Pinpoint the cell where the given text exists, returning its [X, Y] midpoint coordinate. 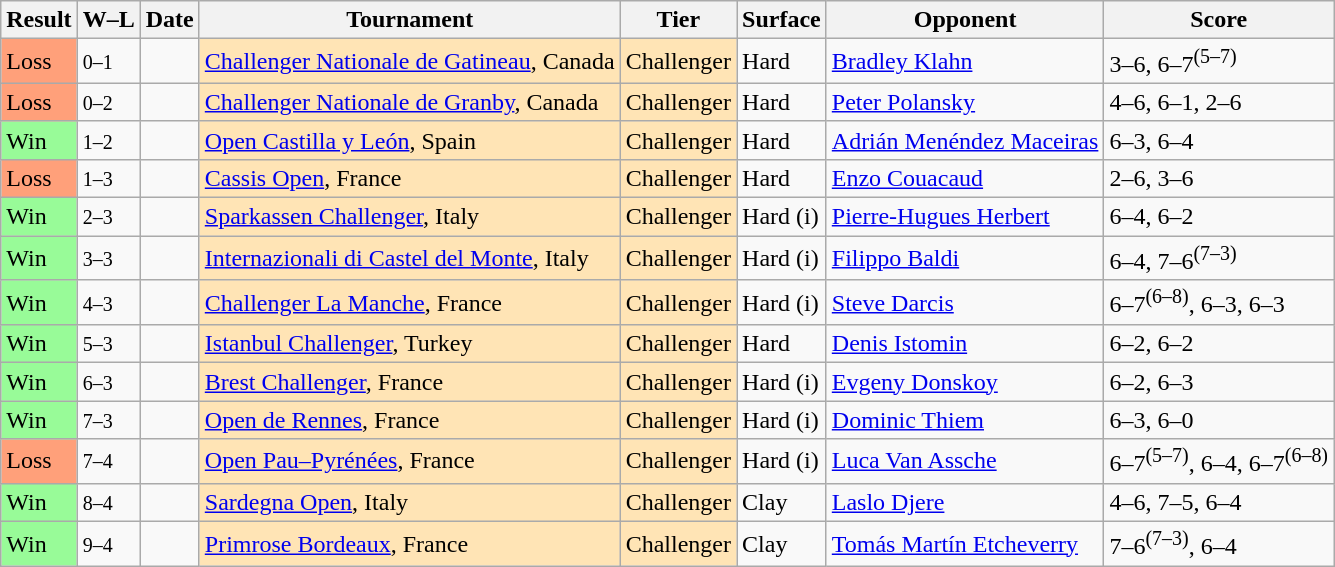
2–3 [108, 217]
Challenger La Manche, France [410, 302]
8–4 [108, 502]
6–7(5–7), 6–4, 6–7(6–8) [1219, 462]
Cassis Open, France [410, 178]
Surface [782, 20]
Luca Van Assche [965, 462]
Tier [678, 20]
Evgeny Donskoy [965, 382]
6–4, 7–6(7–3) [1219, 258]
Challenger Nationale de Granby, Canada [410, 102]
4–6, 7–5, 6–4 [1219, 502]
1–2 [108, 140]
Brest Challenger, France [410, 382]
5–3 [108, 344]
Opponent [965, 20]
Enzo Couacaud [965, 178]
Tomás Martín Etcheverry [965, 544]
6–3, 6–0 [1219, 420]
3–3 [108, 258]
Challenger Nationale de Gatineau, Canada [410, 62]
0–1 [108, 62]
Laslo Djere [965, 502]
7–4 [108, 462]
Date [170, 20]
Internazionali di Castel del Monte, Italy [410, 258]
6–2, 6–2 [1219, 344]
0–2 [108, 102]
Dominic Thiem [965, 420]
9–4 [108, 544]
Primrose Bordeaux, France [410, 544]
Result [39, 20]
W–L [108, 20]
Denis Istomin [965, 344]
Sparkassen Challenger, Italy [410, 217]
7–6(7–3), 6–4 [1219, 544]
1–3 [108, 178]
6–3, 6–4 [1219, 140]
Istanbul Challenger, Turkey [410, 344]
6–2, 6–3 [1219, 382]
Adrián Menéndez Maceiras [965, 140]
3–6, 6–7(5–7) [1219, 62]
6–7(6–8), 6–3, 6–3 [1219, 302]
6–3 [108, 382]
Peter Polansky [965, 102]
Score [1219, 20]
4–3 [108, 302]
Pierre-Hugues Herbert [965, 217]
Bradley Klahn [965, 62]
Open de Rennes, France [410, 420]
Open Pau–Pyrénées, France [410, 462]
Steve Darcis [965, 302]
Filippo Baldi [965, 258]
7–3 [108, 420]
Tournament [410, 20]
4–6, 6–1, 2–6 [1219, 102]
Sardegna Open, Italy [410, 502]
6–4, 6–2 [1219, 217]
Open Castilla y León, Spain [410, 140]
2–6, 3–6 [1219, 178]
